Output the [x, y] coordinate of the center of the cell containing the given text.  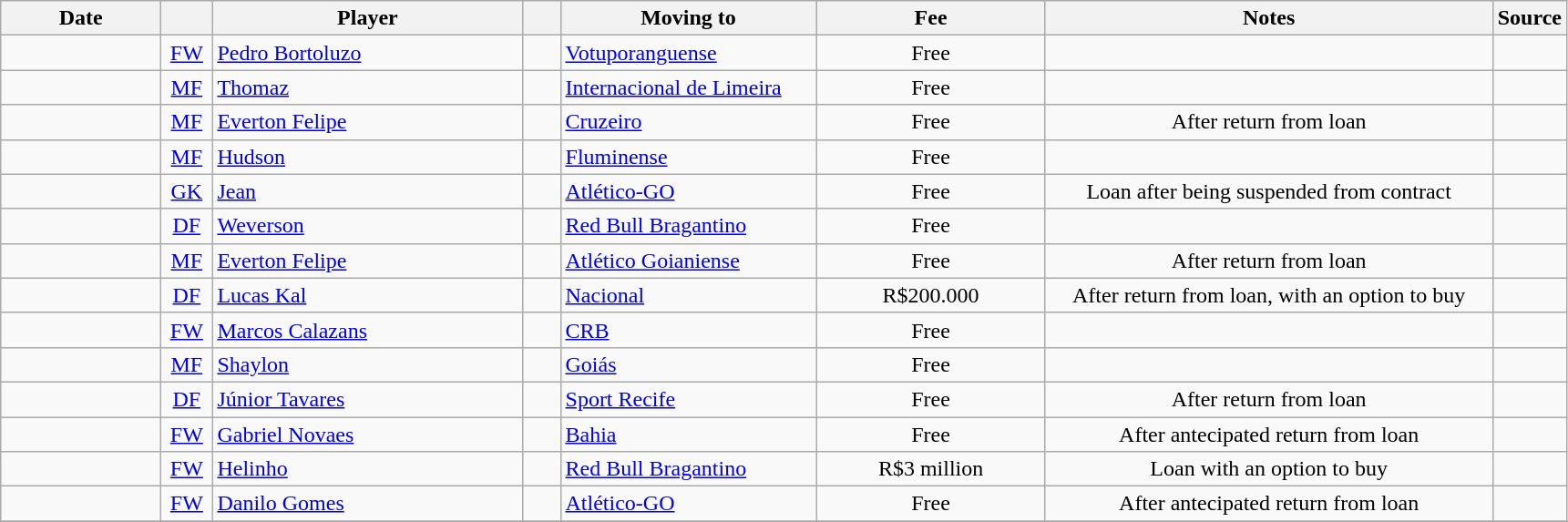
CRB [689, 330]
Internacional de Limeira [689, 87]
Loan with an option to buy [1268, 469]
Shaylon [368, 364]
Player [368, 18]
Fluminense [689, 157]
Lucas Kal [368, 295]
Danilo Gomes [368, 504]
Gabriel Novaes [368, 435]
R$200.000 [931, 295]
Pedro Bortoluzo [368, 53]
Cruzeiro [689, 122]
Votuporanguense [689, 53]
Hudson [368, 157]
After return from loan, with an option to buy [1268, 295]
Weverson [368, 226]
Nacional [689, 295]
GK [187, 191]
Atlético Goianiense [689, 261]
Sport Recife [689, 399]
Moving to [689, 18]
R$3 million [931, 469]
Marcos Calazans [368, 330]
Helinho [368, 469]
Source [1529, 18]
Notes [1268, 18]
Loan after being suspended from contract [1268, 191]
Thomaz [368, 87]
Date [81, 18]
Goiás [689, 364]
Fee [931, 18]
Jean [368, 191]
Júnior Tavares [368, 399]
Bahia [689, 435]
